Identify which cell holds the provided text, then report its [X, Y] central coordinate. 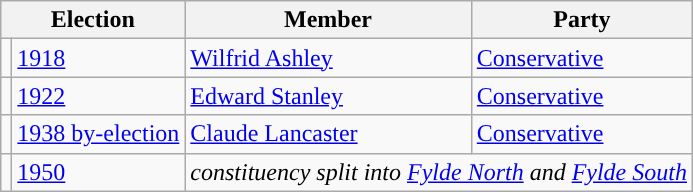
1938 by-election [98, 134]
1922 [98, 96]
Claude Lancaster [328, 134]
Party [582, 20]
Election [93, 20]
constituency split into Fylde North and Fylde South [439, 172]
Member [328, 20]
1950 [98, 172]
Wilfrid Ashley [328, 58]
1918 [98, 58]
Edward Stanley [328, 96]
